Capture the cell that displays the provided text and extract its [x, y] central coordinate. 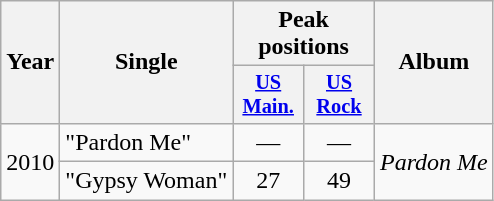
Peak positions [304, 34]
"Pardon Me" [146, 142]
27 [268, 181]
USMain. [268, 95]
Year [30, 62]
49 [340, 181]
Single [146, 62]
Album [434, 62]
USRock [340, 95]
2010 [30, 161]
"Gypsy Woman" [146, 181]
Pardon Me [434, 161]
